From the cell containing the given text, extract its center point as (x, y) coordinate. 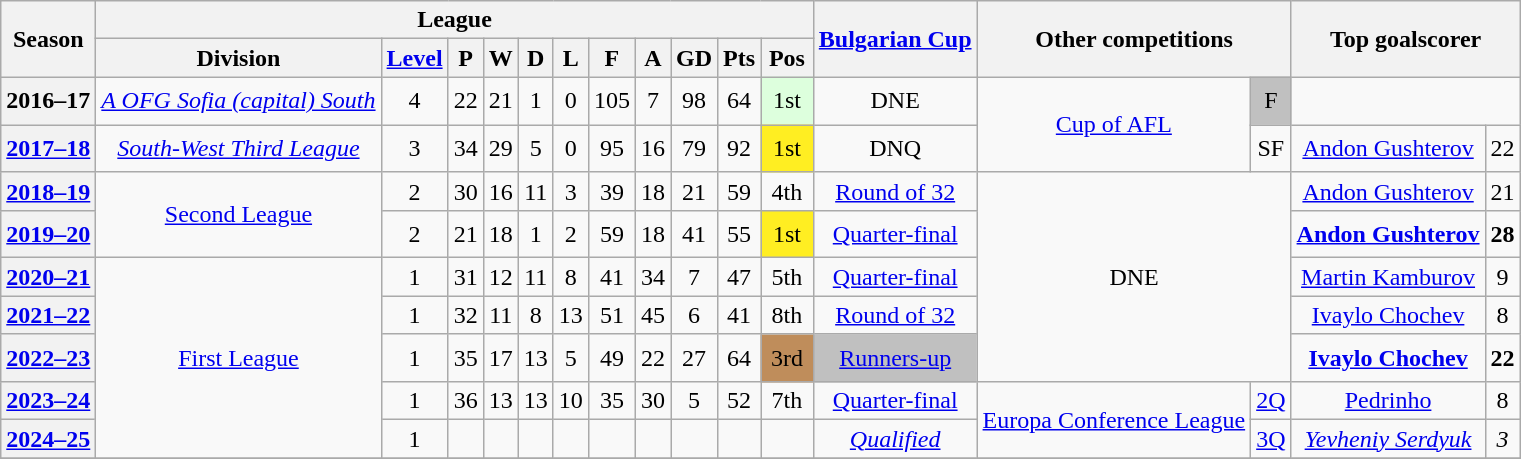
6 (694, 315)
29 (500, 149)
L (570, 58)
W (500, 58)
3Q (1271, 439)
P (466, 58)
28 (1502, 234)
Pos (788, 58)
2017–18 (48, 149)
League (454, 20)
D (536, 58)
Division (238, 58)
DNQ (895, 149)
36 (466, 401)
98 (694, 101)
55 (740, 234)
47 (740, 277)
Top goalscorer (1406, 39)
First League (238, 358)
4th (788, 191)
79 (694, 149)
Other competitions (1134, 39)
A OFG Sofia (capital) South (238, 101)
52 (740, 401)
SF (1271, 149)
39 (612, 191)
31 (466, 277)
7th (788, 401)
49 (612, 358)
32 (466, 315)
12 (500, 277)
5th (788, 277)
Season (48, 39)
Europa Conference League (1114, 420)
9 (1502, 277)
Second League (238, 215)
2020–21 (48, 277)
2021–22 (48, 315)
51 (612, 315)
8th (788, 315)
Level (414, 58)
Pedrinho (1388, 401)
Martin Kamburov (1388, 277)
GD (694, 58)
10 (570, 401)
3rd (788, 358)
2Q (1271, 401)
Qualified (895, 439)
17 (500, 358)
A (652, 58)
2019–20 (48, 234)
95 (612, 149)
2018–19 (48, 191)
2016–17 (48, 101)
105 (612, 101)
2024–25 (48, 439)
Bulgarian Cup (895, 39)
2023–24 (48, 401)
Yevheniy Serdyuk (1388, 439)
2022–23 (48, 358)
4 (414, 101)
Pts (740, 58)
27 (694, 358)
45 (652, 315)
Cup of AFL (1114, 124)
South-West Third League (238, 149)
Runners-up (895, 358)
92 (740, 149)
